Provide the (x, y) coordinate of the cell's center where the given text is located.  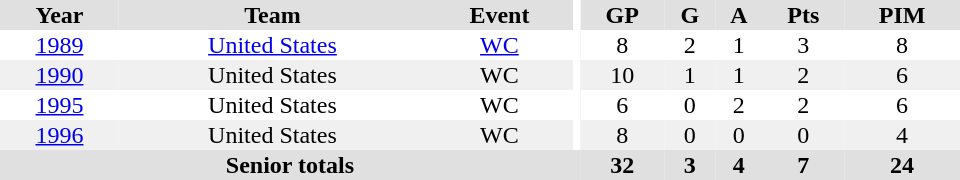
1989 (60, 45)
24 (902, 165)
PIM (902, 15)
A (738, 15)
7 (804, 165)
Pts (804, 15)
1995 (60, 105)
Senior totals (290, 165)
32 (622, 165)
1990 (60, 75)
GP (622, 15)
G (690, 15)
Year (60, 15)
Team (272, 15)
Event (500, 15)
10 (622, 75)
1996 (60, 135)
